Search for the cell housing the specified text and yield its [x, y] center coordinate. 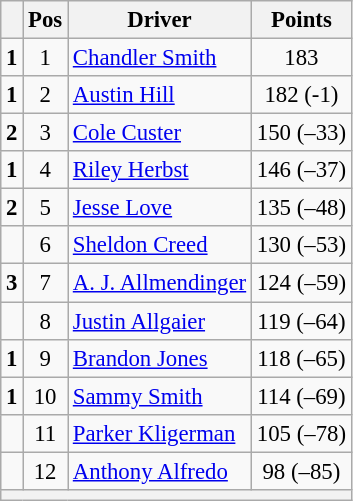
Brandon Jones [160, 358]
118 (–65) [301, 358]
Pos [46, 20]
7 [46, 283]
Parker Kligerman [160, 433]
182 (-1) [301, 95]
Austin Hill [160, 95]
Anthony Alfredo [160, 471]
98 (–85) [301, 471]
Jesse Love [160, 208]
Driver [160, 20]
114 (–69) [301, 396]
Points [301, 20]
119 (–64) [301, 321]
105 (–78) [301, 433]
130 (–53) [301, 245]
183 [301, 58]
Chandler Smith [160, 58]
Sammy Smith [160, 396]
5 [46, 208]
4 [46, 170]
Justin Allgaier [160, 321]
12 [46, 471]
11 [46, 433]
150 (–33) [301, 133]
Riley Herbst [160, 170]
Sheldon Creed [160, 245]
146 (–37) [301, 170]
8 [46, 321]
124 (–59) [301, 283]
10 [46, 396]
6 [46, 245]
9 [46, 358]
135 (–48) [301, 208]
Cole Custer [160, 133]
A. J. Allmendinger [160, 283]
